Return the (X, Y) coordinate for the center point of the cell that contains the specified text.  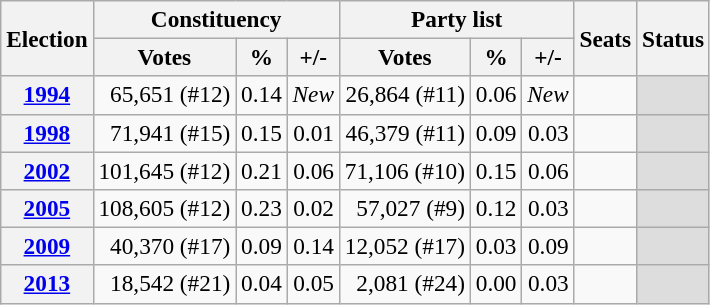
Seats (606, 38)
0.12 (496, 208)
0.02 (313, 208)
40,370 (#17) (164, 246)
0.04 (262, 284)
Constituency (216, 19)
46,379 (#11) (404, 133)
0.00 (496, 284)
2002 (47, 170)
71,106 (#10) (404, 170)
0.21 (262, 170)
71,941 (#15) (164, 133)
2009 (47, 246)
1998 (47, 133)
Party list (456, 19)
0.01 (313, 133)
0.23 (262, 208)
108,605 (#12) (164, 208)
26,864 (#11) (404, 95)
18,542 (#21) (164, 284)
57,027 (#9) (404, 208)
Status (674, 38)
0.05 (313, 284)
2,081 (#24) (404, 284)
65,651 (#12) (164, 95)
Election (47, 38)
12,052 (#17) (404, 246)
101,645 (#12) (164, 170)
1994 (47, 95)
2005 (47, 208)
2013 (47, 284)
